Provide the (x, y) coordinate of the cell's center where the given text is located.  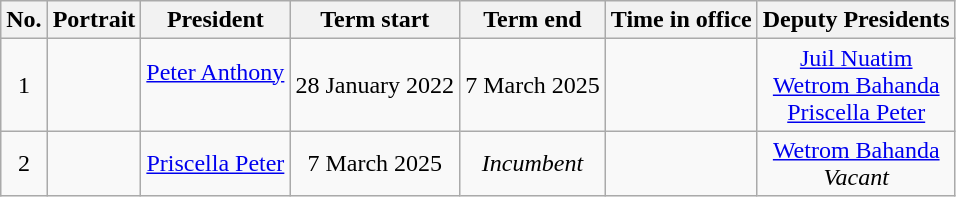
Deputy Presidents (856, 20)
Portrait (94, 20)
Time in office (681, 20)
Juil Nuatim Wetrom Bahanda Priscella Peter (856, 85)
No. (24, 20)
1 (24, 85)
President (216, 20)
Incumbent (533, 164)
Term end (533, 20)
Term start (375, 20)
28 January 2022 (375, 85)
Wetrom Bahanda Vacant (856, 164)
2 (24, 164)
Peter Anthony (216, 85)
Priscella Peter (216, 164)
